Determine the (x, y) coordinate at the center of the cell enclosing the given text.  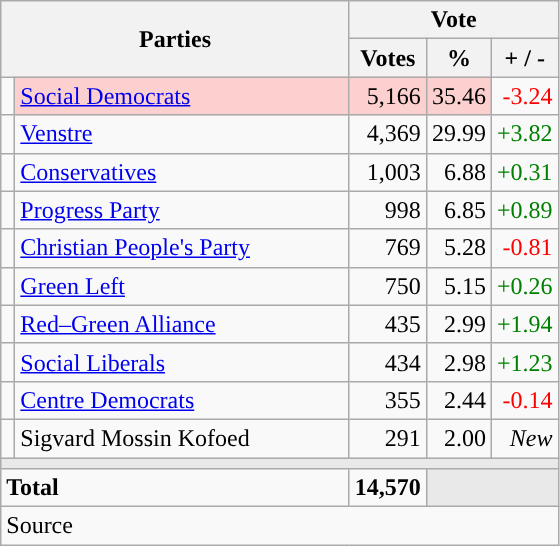
-0.81 (524, 248)
998 (388, 210)
14,570 (388, 488)
+0.31 (524, 172)
291 (388, 438)
+1.94 (524, 324)
5,166 (388, 96)
5.15 (458, 286)
2.00 (458, 438)
Votes (388, 58)
Source (280, 526)
+0.89 (524, 210)
Conservatives (182, 172)
+3.82 (524, 134)
750 (388, 286)
+0.26 (524, 286)
New (524, 438)
1,003 (388, 172)
Red–Green Alliance (182, 324)
Vote (454, 20)
+ / - (524, 58)
Centre Democrats (182, 400)
-3.24 (524, 96)
% (458, 58)
435 (388, 324)
355 (388, 400)
Green Left (182, 286)
434 (388, 362)
769 (388, 248)
Christian People's Party (182, 248)
Progress Party (182, 210)
2.98 (458, 362)
Social Democrats (182, 96)
6.85 (458, 210)
35.46 (458, 96)
Sigvard Mossin Kofoed (182, 438)
2.44 (458, 400)
Social Liberals (182, 362)
Parties (176, 39)
-0.14 (524, 400)
4,369 (388, 134)
Venstre (182, 134)
Total (176, 488)
5.28 (458, 248)
+1.23 (524, 362)
2.99 (458, 324)
6.88 (458, 172)
29.99 (458, 134)
